Capture the cell that displays the provided text and extract its [X, Y] central coordinate. 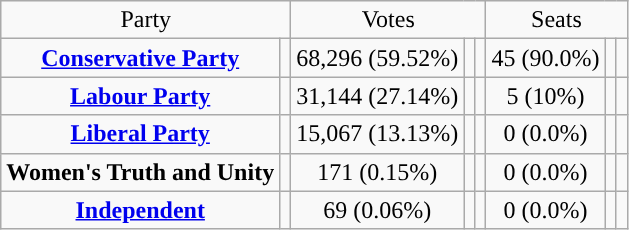
Liberal Party [140, 134]
45 (90.0%) [546, 58]
5 (10%) [546, 96]
Independent [140, 210]
Labour Party [140, 96]
Party [146, 20]
Women's Truth and Unity [140, 172]
15,067 (13.13%) [378, 134]
171 (0.15%) [378, 172]
Seats [556, 20]
69 (0.06%) [378, 210]
Conservative Party [140, 58]
Votes [388, 20]
68,296 (59.52%) [378, 58]
31,144 (27.14%) [378, 96]
